Identify which cell holds the provided text, then report its [X, Y] central coordinate. 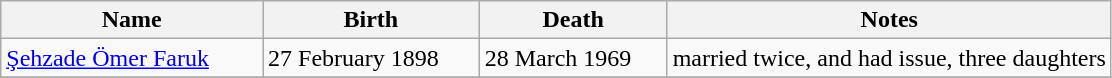
Name [132, 20]
married twice, and had issue, three daughters [889, 58]
27 February 1898 [372, 58]
28 March 1969 [573, 58]
Notes [889, 20]
Şehzade Ömer Faruk [132, 58]
Death [573, 20]
Birth [372, 20]
